Capture the cell that displays the provided text and extract its (X, Y) central coordinate. 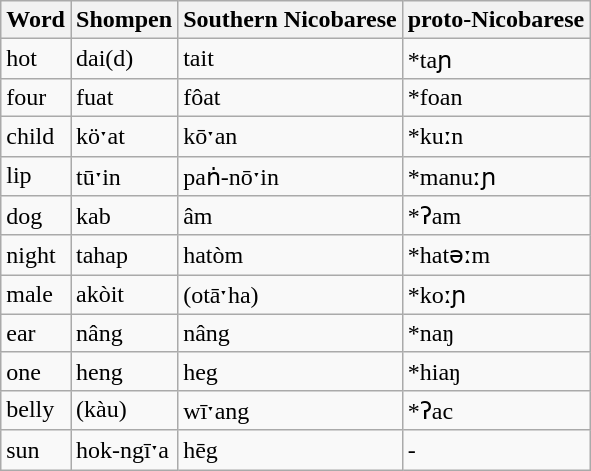
dai(d) (124, 59)
*ʔac (496, 410)
*taɲ (496, 59)
kōˑan (290, 136)
Shompen (124, 20)
four (36, 97)
tait (290, 59)
akòit (124, 295)
(kàu) (124, 410)
sun (36, 450)
Word (36, 20)
*koːɲ (496, 295)
- (496, 450)
heg (290, 371)
âm (290, 216)
*foan (496, 97)
*hatəːm (496, 255)
lip (36, 176)
hatòm (290, 255)
fôat (290, 97)
kab (124, 216)
night (36, 255)
belly (36, 410)
köˑat (124, 136)
hēg (290, 450)
child (36, 136)
dog (36, 216)
*naŋ (496, 333)
heng (124, 371)
proto-Nicobarese (496, 20)
one (36, 371)
male (36, 295)
hot (36, 59)
*kuːn (496, 136)
paṅ-nōˑin (290, 176)
ear (36, 333)
*ʔam (496, 216)
*hiaŋ (496, 371)
Southern Nicobarese (290, 20)
(otāˑha) (290, 295)
tahap (124, 255)
*manuːɲ (496, 176)
fuat (124, 97)
tūˑin (124, 176)
hok-ngīˑa (124, 450)
wīˑang (290, 410)
